Return the (X, Y) coordinate for the center point of the cell that contains the specified text.  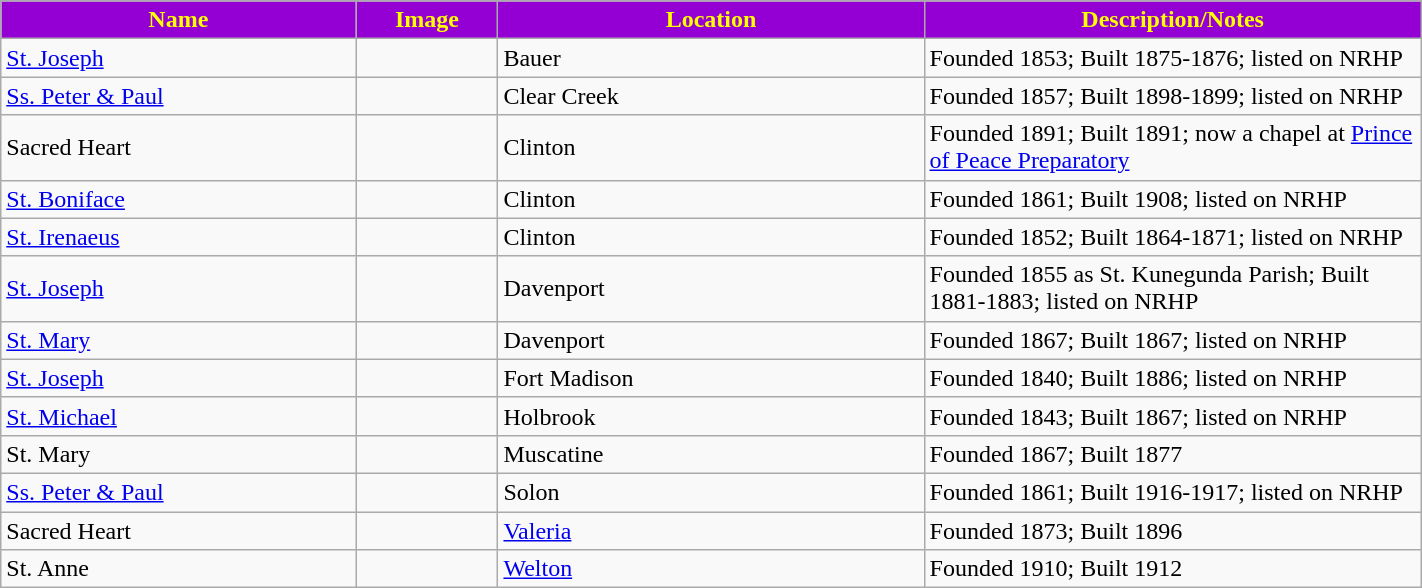
St. Irenaeus (178, 237)
Founded 1861; Built 1916-1917; listed on NRHP (1172, 492)
Clear Creek (711, 96)
Founded 1910; Built 1912 (1172, 569)
Founded 1867; Built 1867; listed on NRHP (1172, 340)
Founded 1873; Built 1896 (1172, 531)
St. Anne (178, 569)
Welton (711, 569)
Founded 1867; Built 1877 (1172, 454)
Valeria (711, 531)
Founded 1891; Built 1891; now a chapel at Prince of Peace Preparatory (1172, 148)
Location (711, 20)
Solon (711, 492)
St. Boniface (178, 199)
Muscatine (711, 454)
St. Michael (178, 416)
Founded 1861; Built 1908; listed on NRHP (1172, 199)
Founded 1852; Built 1864-1871; listed on NRHP (1172, 237)
Founded 1855 as St. Kunegunda Parish; Built 1881-1883; listed on NRHP (1172, 288)
Founded 1840; Built 1886; listed on NRHP (1172, 378)
Founded 1857; Built 1898-1899; listed on NRHP (1172, 96)
Holbrook (711, 416)
Fort Madison (711, 378)
Image (427, 20)
Founded 1853; Built 1875-1876; listed on NRHP (1172, 58)
Name (178, 20)
Description/Notes (1172, 20)
Bauer (711, 58)
Founded 1843; Built 1867; listed on NRHP (1172, 416)
